Provide the (X, Y) coordinate of the cell's center where the given text is located.  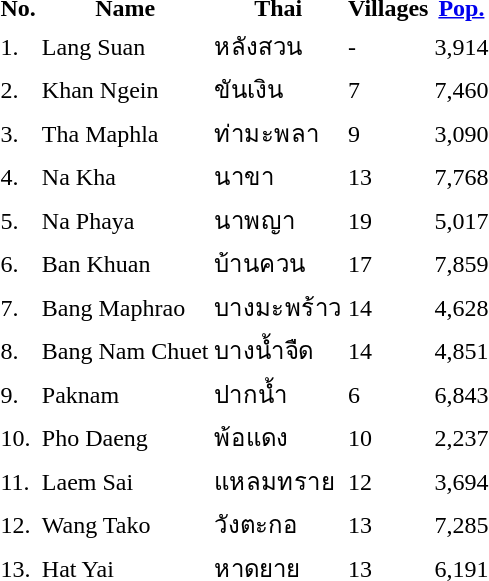
บางมะพร้าว (278, 307)
Paknam (125, 394)
Tha Maphla (125, 133)
Lang Suan (125, 46)
Ban Khuan (125, 264)
นาขา (278, 176)
6 (388, 394)
ขันเงิน (278, 90)
หลังสวน (278, 46)
แหลมทราย (278, 481)
10 (388, 438)
ปากน้ำ (278, 394)
Bang Nam Chuet (125, 350)
19 (388, 220)
7 (388, 90)
Wang Tako (125, 524)
Laem Sai (125, 481)
บางน้ำจืด (278, 350)
Na Kha (125, 176)
Khan Ngein (125, 90)
Na Phaya (125, 220)
9 (388, 133)
นาพญา (278, 220)
- (388, 46)
Bang Maphrao (125, 307)
17 (388, 264)
12 (388, 481)
พ้อแดง (278, 438)
ท่ามะพลา (278, 133)
วังตะกอ (278, 524)
Pho Daeng (125, 438)
บ้านควน (278, 264)
